Search for the cell housing the specified text and yield its [x, y] center coordinate. 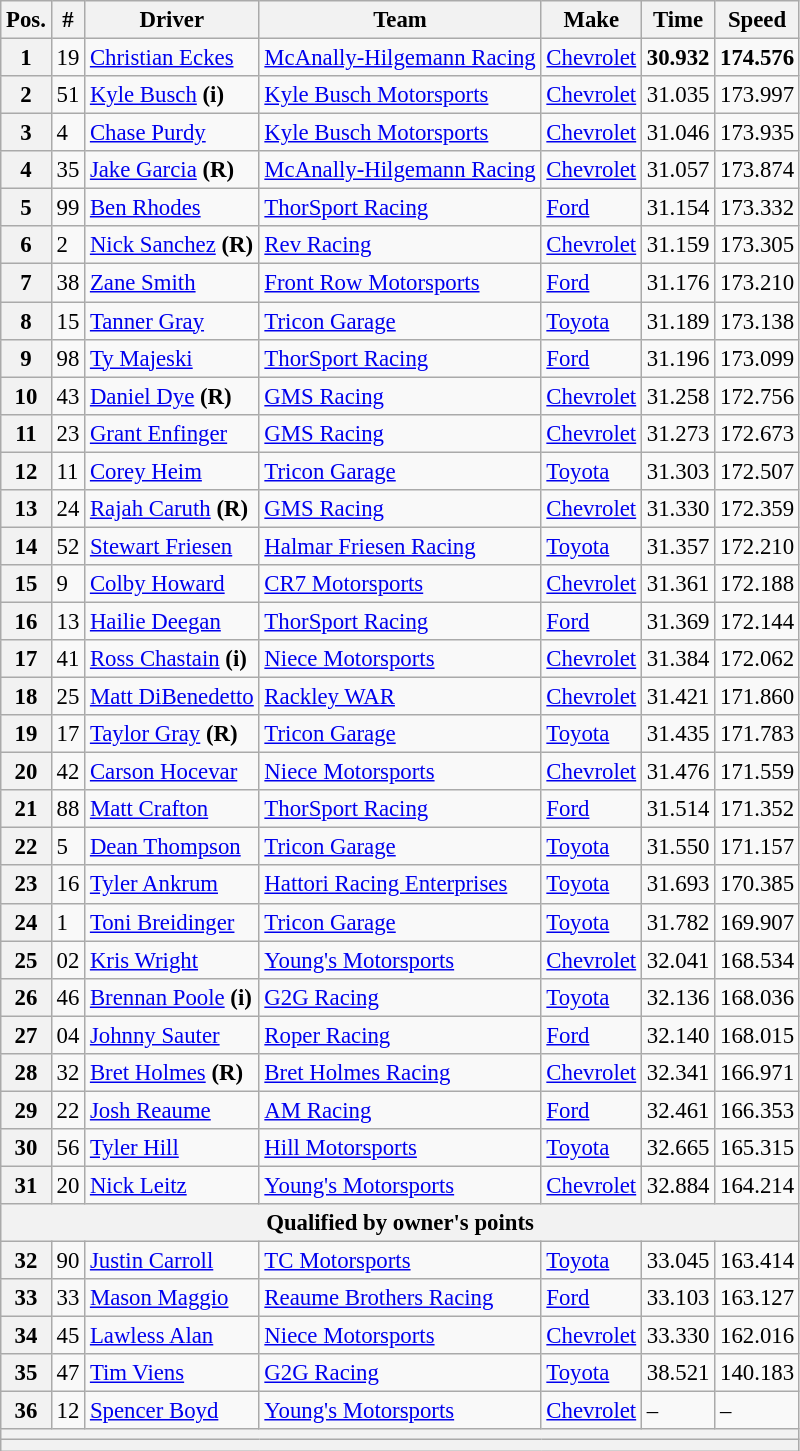
32.341 [678, 1073]
171.559 [758, 772]
31.176 [678, 283]
31.196 [678, 358]
31.357 [678, 546]
31.046 [678, 133]
Corey Heim [172, 471]
36 [26, 1411]
26 [26, 997]
Daniel Dye (R) [172, 396]
172.673 [758, 433]
TC Motorsports [400, 1261]
Tyler Ankrum [172, 885]
32.461 [678, 1110]
45 [68, 1336]
165.315 [758, 1148]
10 [26, 396]
18 [26, 697]
29 [26, 1110]
173.138 [758, 321]
33.103 [678, 1298]
163.127 [758, 1298]
6 [26, 245]
173.874 [758, 170]
Reaume Brothers Racing [400, 1298]
21 [26, 809]
33.330 [678, 1336]
98 [68, 358]
Rev Racing [400, 245]
Team [400, 20]
Front Row Motorsports [400, 283]
Jake Garcia (R) [172, 170]
47 [68, 1373]
31.159 [678, 245]
172.210 [758, 546]
31.550 [678, 847]
170.385 [758, 885]
33.045 [678, 1261]
31.189 [678, 321]
172.507 [758, 471]
172.359 [758, 509]
Kyle Busch (i) [172, 95]
Brennan Poole (i) [172, 997]
162.016 [758, 1336]
171.860 [758, 697]
CR7 Motorsports [400, 584]
31.782 [678, 922]
Lawless Alan [172, 1336]
172.062 [758, 659]
Tim Viens [172, 1373]
Johnny Sauter [172, 1035]
51 [68, 95]
31.384 [678, 659]
Toni Breidinger [172, 922]
Bret Holmes (R) [172, 1073]
31.273 [678, 433]
31.035 [678, 95]
Carson Hocevar [172, 772]
Time [678, 20]
Rackley WAR [400, 697]
31.693 [678, 885]
04 [68, 1035]
31.057 [678, 170]
42 [68, 772]
173.210 [758, 283]
30.932 [678, 58]
Zane Smith [172, 283]
52 [68, 546]
56 [68, 1148]
31.514 [678, 809]
Stewart Friesen [172, 546]
Mason Maggio [172, 1298]
171.783 [758, 734]
Kris Wright [172, 960]
172.756 [758, 396]
27 [26, 1035]
30 [26, 1148]
173.099 [758, 358]
Ty Majeski [172, 358]
Hill Motorsports [400, 1148]
Taylor Gray (R) [172, 734]
32.041 [678, 960]
31.435 [678, 734]
Christian Eckes [172, 58]
168.534 [758, 960]
31.361 [678, 584]
Make [591, 20]
Spencer Boyd [172, 1411]
AM Racing [400, 1110]
Speed [758, 20]
31.421 [678, 697]
Justin Carroll [172, 1261]
43 [68, 396]
Colby Howard [172, 584]
168.015 [758, 1035]
28 [26, 1073]
31 [26, 1185]
02 [68, 960]
38.521 [678, 1373]
Tyler Hill [172, 1148]
Hattori Racing Enterprises [400, 885]
173.935 [758, 133]
Qualified by owner's points [400, 1223]
Nick Sanchez (R) [172, 245]
31.476 [678, 772]
3 [26, 133]
99 [68, 208]
Driver [172, 20]
14 [26, 546]
Pos. [26, 20]
164.214 [758, 1185]
88 [68, 809]
166.353 [758, 1110]
173.305 [758, 245]
Chase Purdy [172, 133]
32.136 [678, 997]
172.188 [758, 584]
31.330 [678, 509]
32.884 [678, 1185]
Ross Chastain (i) [172, 659]
Ben Rhodes [172, 208]
Matt Crafton [172, 809]
Nick Leitz [172, 1185]
Bret Holmes Racing [400, 1073]
171.157 [758, 847]
Roper Racing [400, 1035]
41 [68, 659]
Rajah Caruth (R) [172, 509]
32.140 [678, 1035]
8 [26, 321]
168.036 [758, 997]
171.352 [758, 809]
174.576 [758, 58]
Halmar Friesen Racing [400, 546]
# [68, 20]
Dean Thompson [172, 847]
Josh Reaume [172, 1110]
Hailie Deegan [172, 621]
46 [68, 997]
7 [26, 283]
169.907 [758, 922]
163.414 [758, 1261]
32.665 [678, 1148]
34 [26, 1336]
Tanner Gray [172, 321]
173.332 [758, 208]
172.144 [758, 621]
140.183 [758, 1373]
31.303 [678, 471]
31.258 [678, 396]
173.997 [758, 95]
90 [68, 1261]
Matt DiBenedetto [172, 697]
Grant Enfinger [172, 433]
38 [68, 283]
166.971 [758, 1073]
31.154 [678, 208]
31.369 [678, 621]
